From the cell containing the given text, extract its center point as [x, y] coordinate. 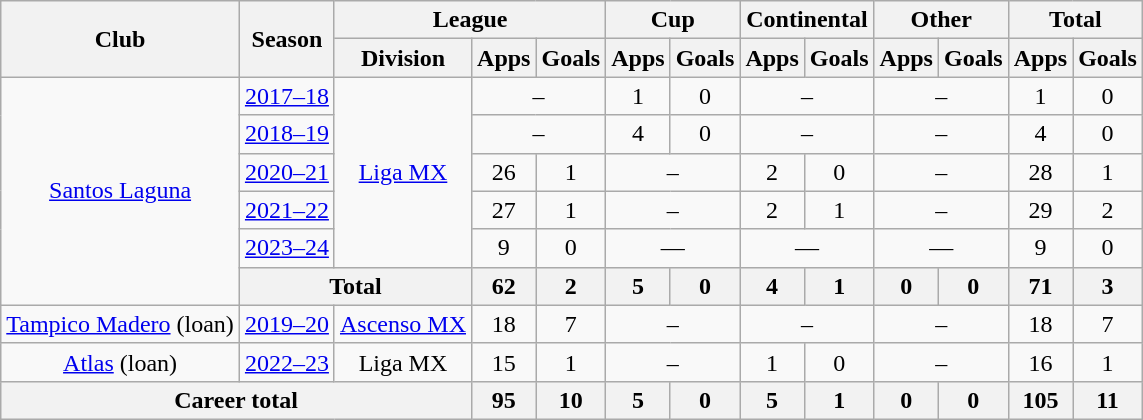
2023–24 [286, 248]
16 [1040, 362]
95 [504, 400]
Ascenso MX [402, 324]
Season [286, 39]
Division [402, 58]
Other [941, 20]
Career total [236, 400]
26 [504, 172]
105 [1040, 400]
15 [504, 362]
Tampico Madero (loan) [120, 324]
2017–18 [286, 96]
Atlas (loan) [120, 362]
62 [504, 286]
10 [571, 400]
2019–20 [286, 324]
Continental [807, 20]
29 [1040, 210]
28 [1040, 172]
Santos Laguna [120, 191]
Club [120, 39]
11 [1108, 400]
2021–22 [286, 210]
2020–21 [286, 172]
27 [504, 210]
2018–19 [286, 134]
3 [1108, 286]
Cup [673, 20]
2022–23 [286, 362]
71 [1040, 286]
League [470, 20]
